From the cell containing the given text, extract its center point as (X, Y) coordinate. 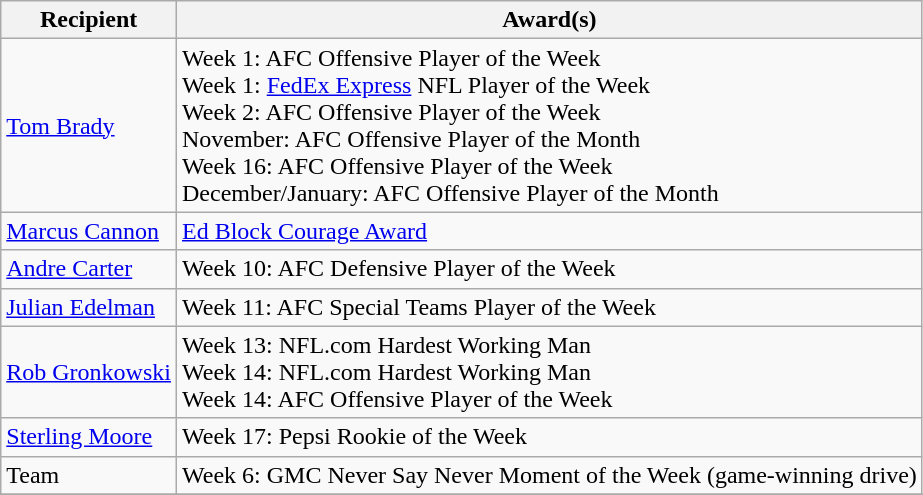
Week 10: AFC Defensive Player of the Week (549, 269)
Award(s) (549, 20)
Week 6: GMC Never Say Never Moment of the Week (game-winning drive) (549, 475)
Rob Gronkowski (89, 372)
Team (89, 475)
Week 13: NFL.com Hardest Working ManWeek 14: NFL.com Hardest Working ManWeek 14: AFC Offensive Player of the Week (549, 372)
Marcus Cannon (89, 231)
Ed Block Courage Award (549, 231)
Week 11: AFC Special Teams Player of the Week (549, 307)
Tom Brady (89, 126)
Recipient (89, 20)
Andre Carter (89, 269)
Week 17: Pepsi Rookie of the Week (549, 437)
Julian Edelman (89, 307)
Sterling Moore (89, 437)
